Return the (X, Y) coordinate for the center point of the cell that contains the specified text.  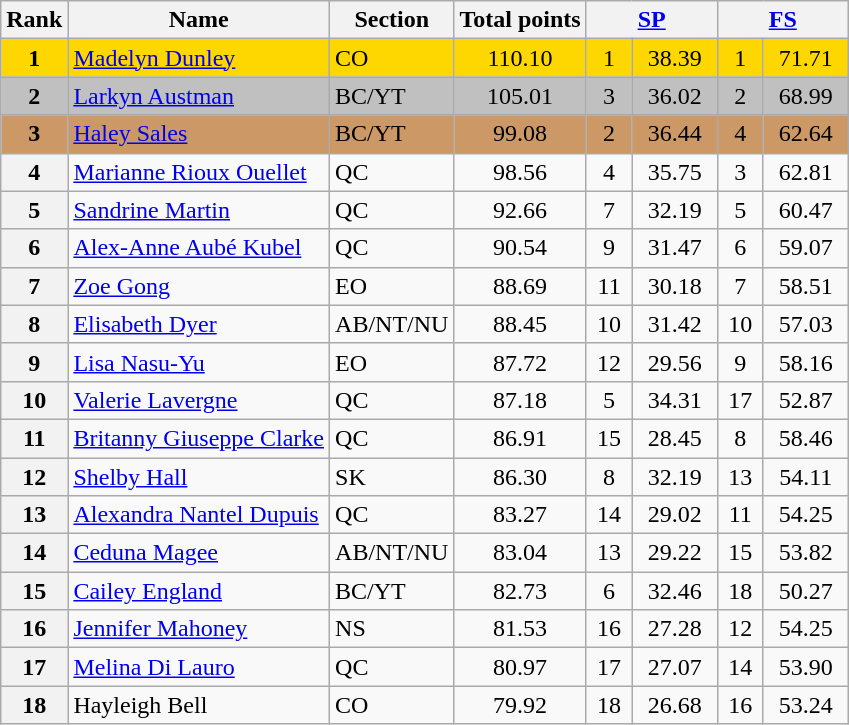
26.68 (674, 705)
Hayleigh Bell (199, 705)
29.22 (674, 553)
105.01 (520, 96)
36.02 (674, 96)
87.72 (520, 362)
71.71 (806, 58)
Section (392, 20)
87.18 (520, 400)
59.07 (806, 248)
Jennifer Mahoney (199, 629)
98.56 (520, 172)
31.47 (674, 248)
50.27 (806, 591)
Lisa Nasu-Yu (199, 362)
86.91 (520, 438)
90.54 (520, 248)
Melina Di Lauro (199, 667)
60.47 (806, 210)
FS (782, 20)
NS (392, 629)
58.51 (806, 286)
58.46 (806, 438)
79.92 (520, 705)
Sandrine Martin (199, 210)
80.97 (520, 667)
83.27 (520, 515)
83.04 (520, 553)
86.30 (520, 477)
Name (199, 20)
82.73 (520, 591)
Total points (520, 20)
53.90 (806, 667)
Alex-Anne Aubé Kubel (199, 248)
53.82 (806, 553)
27.07 (674, 667)
99.08 (520, 134)
88.69 (520, 286)
Madelyn Dunley (199, 58)
52.87 (806, 400)
110.10 (520, 58)
Zoe Gong (199, 286)
Valerie Lavergne (199, 400)
92.66 (520, 210)
88.45 (520, 324)
Marianne Rioux Ouellet (199, 172)
28.45 (674, 438)
57.03 (806, 324)
SP (652, 20)
Rank (34, 20)
Larkyn Austman (199, 96)
62.64 (806, 134)
54.11 (806, 477)
38.39 (674, 58)
35.75 (674, 172)
Alexandra Nantel Dupuis (199, 515)
Britanny Giuseppe Clarke (199, 438)
29.02 (674, 515)
53.24 (806, 705)
32.46 (674, 591)
Shelby Hall (199, 477)
81.53 (520, 629)
29.56 (674, 362)
Cailey England (199, 591)
31.42 (674, 324)
62.81 (806, 172)
SK (392, 477)
30.18 (674, 286)
68.99 (806, 96)
Ceduna Magee (199, 553)
36.44 (674, 134)
Haley Sales (199, 134)
34.31 (674, 400)
Elisabeth Dyer (199, 324)
58.16 (806, 362)
27.28 (674, 629)
